Return the [x, y] coordinate for the center point of the cell that contains the specified text.  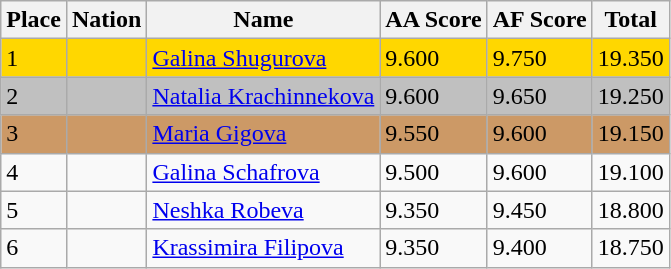
18.750 [630, 248]
19.350 [630, 58]
19.100 [630, 172]
4 [34, 172]
Galina Schafrova [264, 172]
Neshka Robeva [264, 210]
AA Score [434, 20]
9.750 [540, 58]
5 [34, 210]
9.550 [434, 134]
19.150 [630, 134]
2 [34, 96]
Nation [106, 20]
9.400 [540, 248]
Maria Gigova [264, 134]
6 [34, 248]
Galina Shugurova [264, 58]
19.250 [630, 96]
9.650 [540, 96]
3 [34, 134]
1 [34, 58]
Name [264, 20]
9.500 [434, 172]
AF Score [540, 20]
Place [34, 20]
Krassimira Filipova [264, 248]
9.450 [540, 210]
18.800 [630, 210]
Natalia Krachinnekova [264, 96]
Total [630, 20]
